Identify which cell holds the provided text, then report its (X, Y) central coordinate. 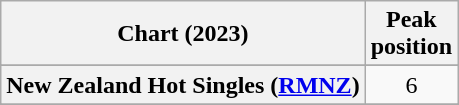
New Zealand Hot Singles (RMNZ) (183, 85)
6 (411, 85)
Peakposition (411, 34)
Chart (2023) (183, 34)
